Determine the [x, y] coordinate at the center of the cell enclosing the given text.  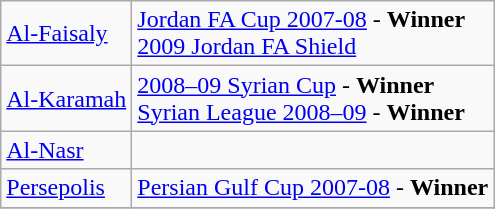
Al-Nasr [66, 150]
2008–09 Syrian Cup - WinnerSyrian League 2008–09 - Winner [313, 98]
Al-Karamah [66, 98]
Persian Gulf Cup 2007-08 - Winner [313, 188]
Jordan FA Cup 2007-08 - Winner2009 Jordan FA Shield [313, 34]
Al-Faisaly [66, 34]
Persepolis [66, 188]
